From the cell containing the given text, extract its center point as [X, Y] coordinate. 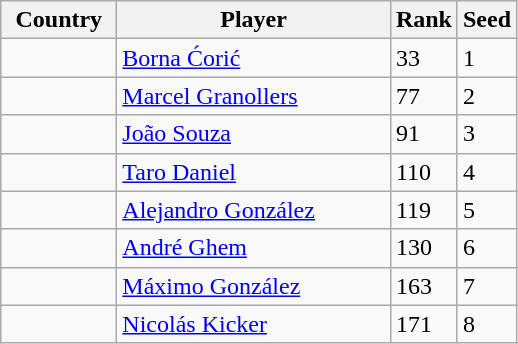
Rank [424, 20]
Seed [486, 20]
Marcel Granollers [254, 96]
171 [424, 324]
5 [486, 210]
119 [424, 210]
163 [424, 286]
Taro Daniel [254, 172]
91 [424, 134]
Alejandro González [254, 210]
2 [486, 96]
3 [486, 134]
João Souza [254, 134]
6 [486, 248]
André Ghem [254, 248]
Borna Ćorić [254, 58]
77 [424, 96]
110 [424, 172]
7 [486, 286]
4 [486, 172]
Country [59, 20]
130 [424, 248]
33 [424, 58]
Player [254, 20]
1 [486, 58]
8 [486, 324]
Máximo González [254, 286]
Nicolás Kicker [254, 324]
